Locate the cell with the specified text and output its (X, Y) center coordinate. 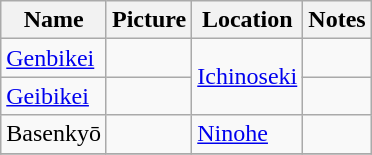
Location (248, 20)
Ninohe (248, 134)
Notes (337, 20)
Geibikei (54, 96)
Genbikei (54, 58)
Ichinoseki (248, 77)
Basenkyō (54, 134)
Name (54, 20)
Picture (148, 20)
